Determine the [X, Y] coordinate at the center of the cell enclosing the given text.  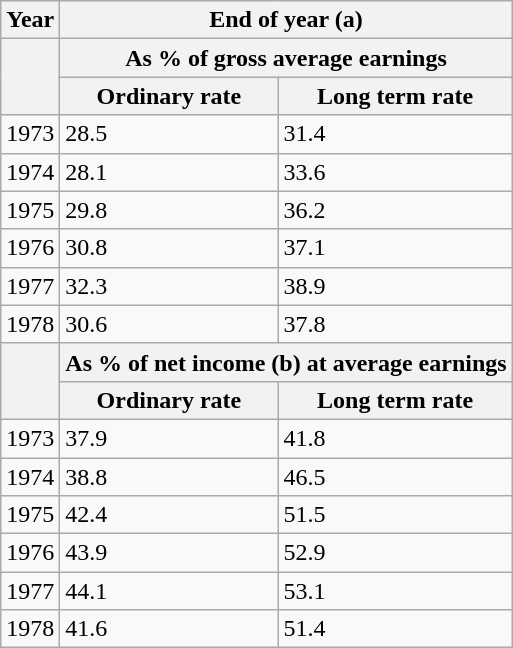
30.8 [169, 248]
43.9 [169, 553]
As % of net income (b) at average earnings [286, 362]
44.1 [169, 591]
37.8 [395, 324]
41.6 [169, 629]
53.1 [395, 591]
As % of gross average earnings [286, 58]
36.2 [395, 210]
Year [30, 20]
51.4 [395, 629]
33.6 [395, 172]
46.5 [395, 477]
37.1 [395, 248]
38.9 [395, 286]
38.8 [169, 477]
32.3 [169, 286]
42.4 [169, 515]
29.8 [169, 210]
52.9 [395, 553]
30.6 [169, 324]
28.5 [169, 134]
31.4 [395, 134]
37.9 [169, 438]
28.1 [169, 172]
End of year (a) [286, 20]
51.5 [395, 515]
41.8 [395, 438]
